Provide the [x, y] coordinate of the cell's center where the given text is located.  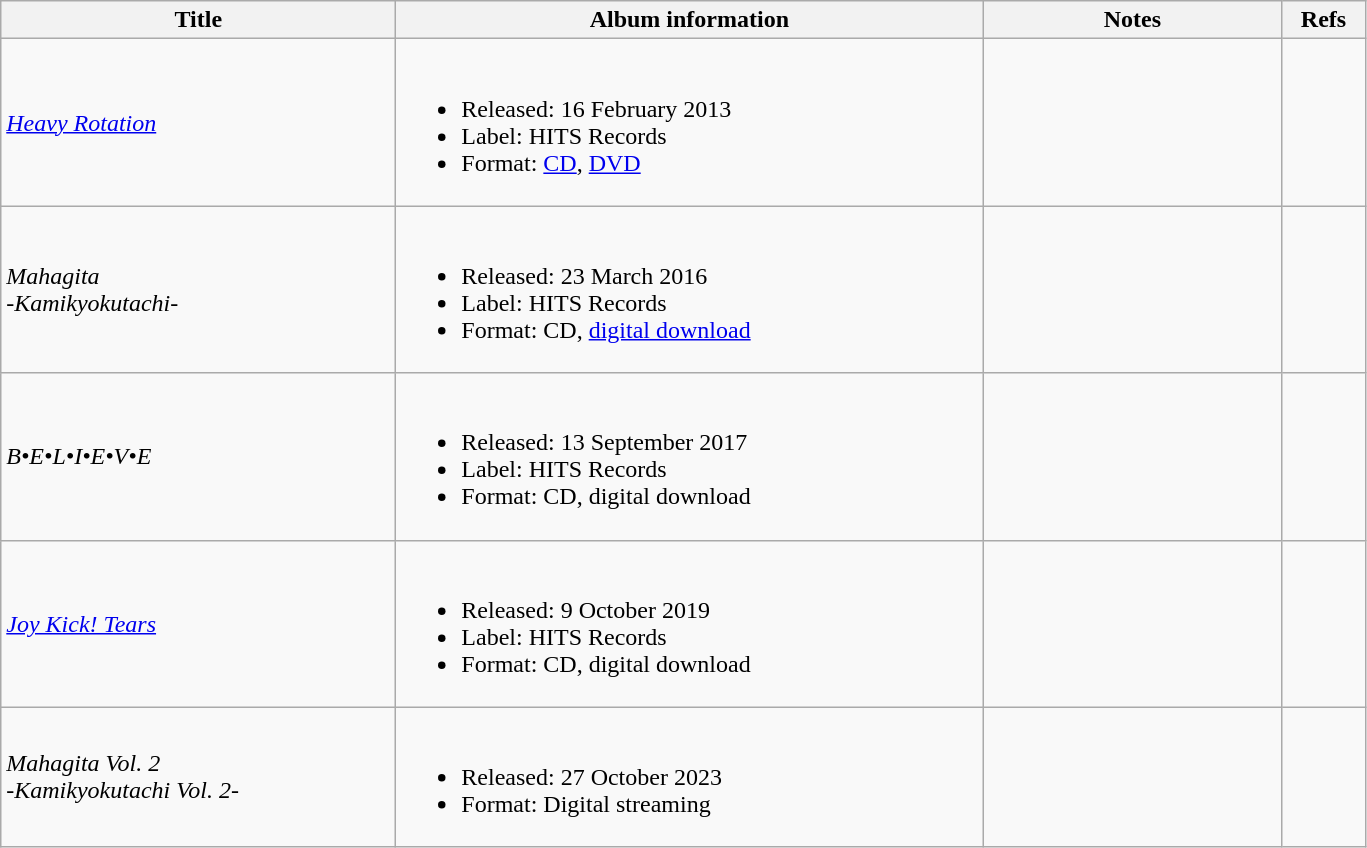
Notes [1132, 20]
Released: 9 October 2019Label: HITS RecordsFormat: CD, digital download [690, 624]
Album information [690, 20]
Title [198, 20]
Released: 23 March 2016Label: HITS RecordsFormat: CD, digital download [690, 290]
Mahagita Vol. 2-Kamikyokutachi Vol. 2- [198, 777]
B•E•L•I•E•V•E [198, 456]
Released: 16 February 2013Label: HITS RecordsFormat: CD, DVD [690, 122]
Mahagita-Kamikyokutachi- [198, 290]
Released: 27 October 2023Format: Digital streaming [690, 777]
Released: 13 September 2017Label: HITS RecordsFormat: CD, digital download [690, 456]
Heavy Rotation [198, 122]
Joy Kick! Tears [198, 624]
Refs [1324, 20]
